From the cell containing the given text, extract its center point as (X, Y) coordinate. 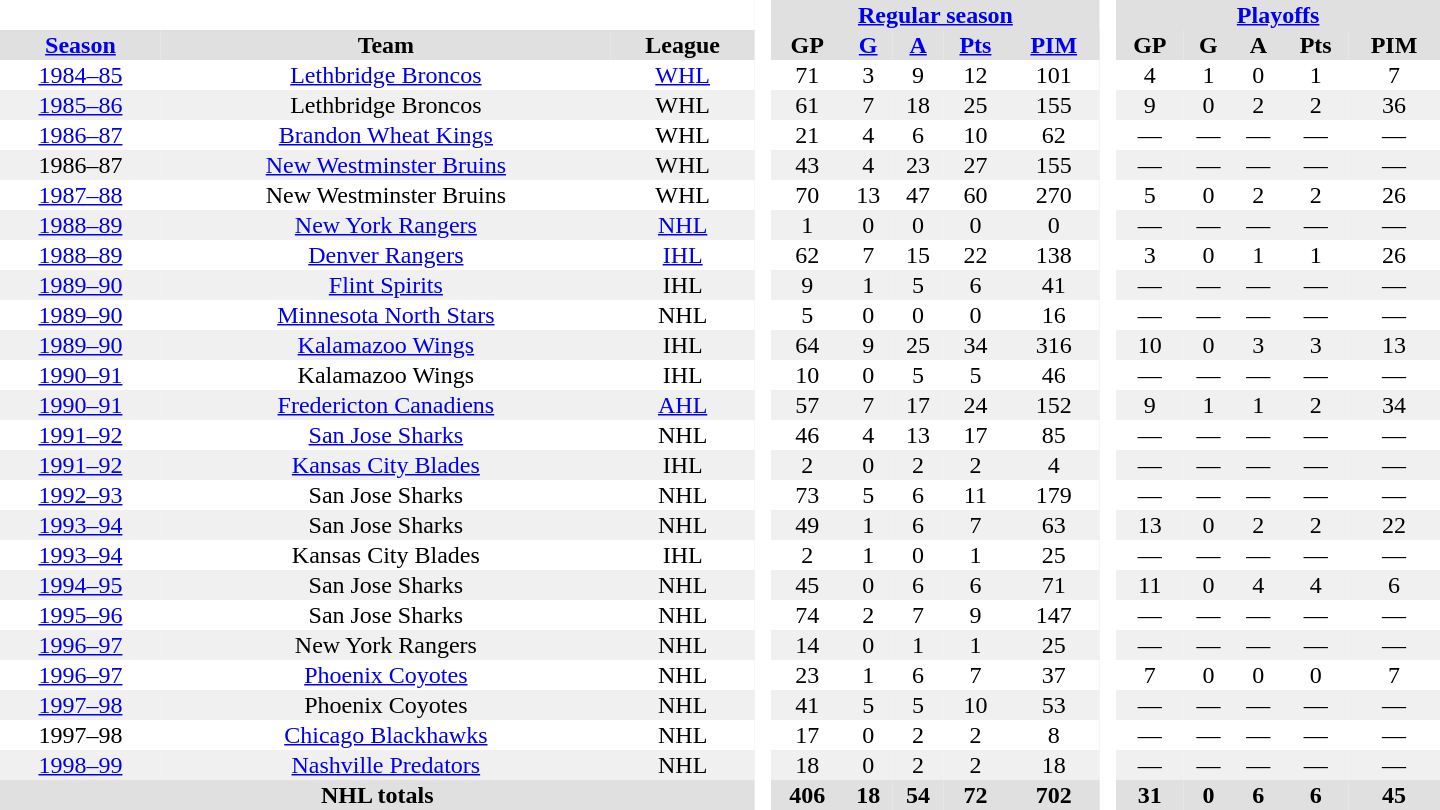
49 (807, 525)
74 (807, 615)
147 (1054, 615)
1987–88 (80, 195)
Brandon Wheat Kings (386, 135)
54 (918, 795)
1984–85 (80, 75)
12 (976, 75)
Fredericton Canadiens (386, 405)
57 (807, 405)
60 (976, 195)
27 (976, 165)
53 (1054, 705)
Team (386, 45)
Denver Rangers (386, 255)
270 (1054, 195)
36 (1394, 105)
31 (1150, 795)
61 (807, 105)
1995–96 (80, 615)
1994–95 (80, 585)
1992–93 (80, 495)
Regular season (936, 15)
Playoffs (1278, 15)
43 (807, 165)
Season (80, 45)
101 (1054, 75)
1985–86 (80, 105)
Chicago Blackhawks (386, 735)
72 (976, 795)
37 (1054, 675)
47 (918, 195)
152 (1054, 405)
8 (1054, 735)
14 (807, 645)
League (683, 45)
Nashville Predators (386, 765)
64 (807, 345)
1998–99 (80, 765)
Minnesota North Stars (386, 315)
85 (1054, 435)
24 (976, 405)
16 (1054, 315)
63 (1054, 525)
702 (1054, 795)
138 (1054, 255)
21 (807, 135)
AHL (683, 405)
316 (1054, 345)
70 (807, 195)
NHL totals (377, 795)
73 (807, 495)
179 (1054, 495)
Flint Spirits (386, 285)
406 (807, 795)
15 (918, 255)
